Identify which cell holds the provided text, then report its [x, y] central coordinate. 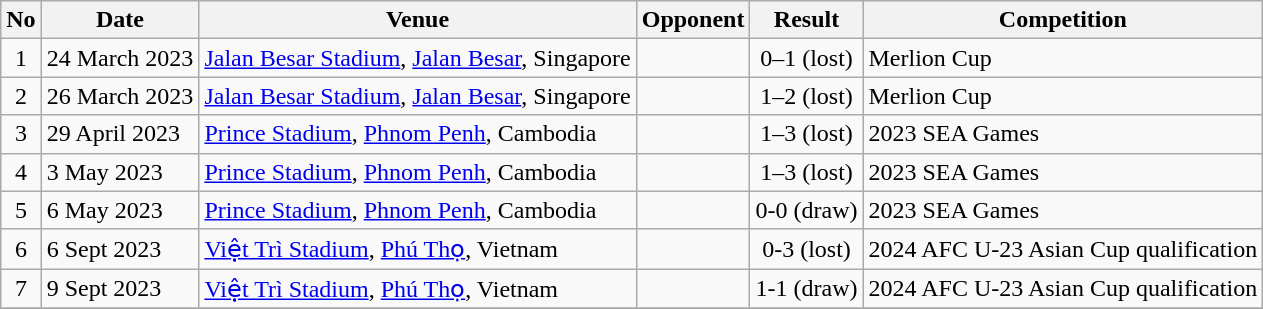
Opponent [693, 20]
0-0 (draw) [806, 210]
9 Sept 2023 [120, 289]
0–1 (lost) [806, 58]
1–2 (lost) [806, 96]
26 March 2023 [120, 96]
29 April 2023 [120, 134]
6 Sept 2023 [120, 249]
0-3 (lost) [806, 249]
3 [21, 134]
4 [21, 172]
7 [21, 289]
6 May 2023 [120, 210]
6 [21, 249]
Date [120, 20]
1 [21, 58]
2 [21, 96]
5 [21, 210]
Competition [1063, 20]
24 March 2023 [120, 58]
Result [806, 20]
No [21, 20]
1-1 (draw) [806, 289]
3 May 2023 [120, 172]
Venue [418, 20]
